Return the [X, Y] coordinate for the center point of the cell that contains the specified text.  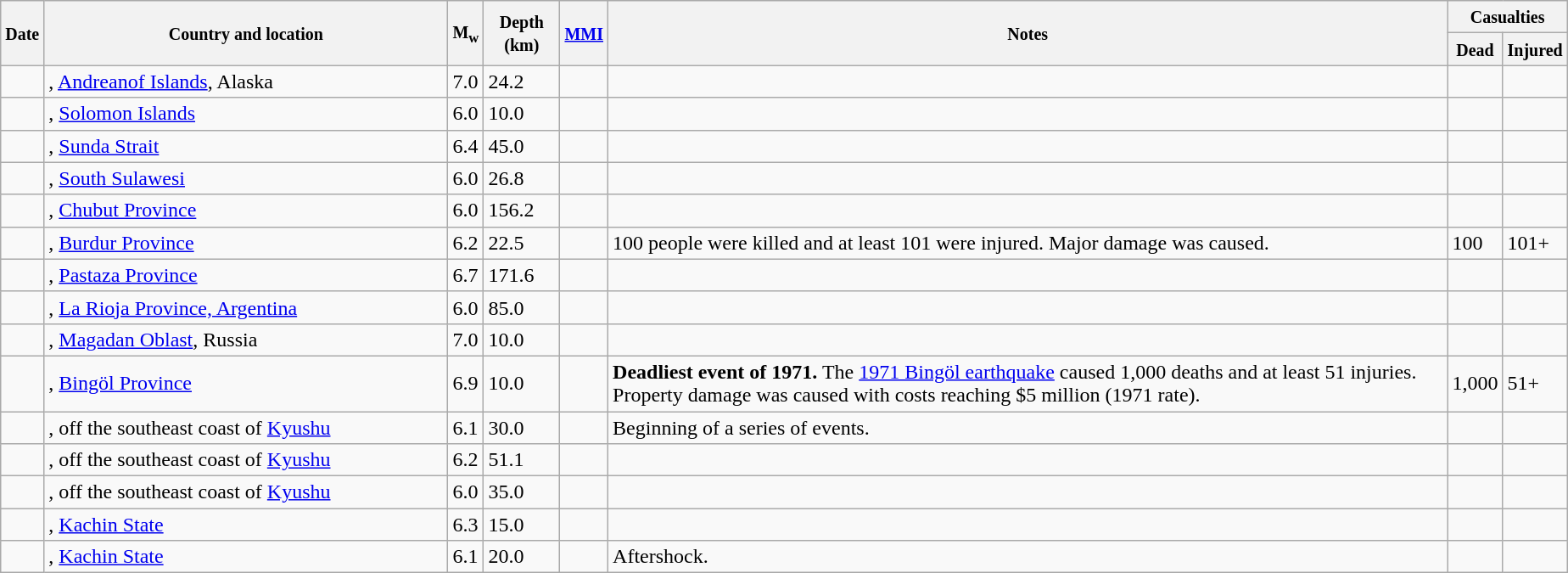
, Bingöl Province [246, 384]
6.4 [466, 146]
45.0 [522, 146]
Injured [1535, 49]
26.8 [522, 178]
15.0 [522, 525]
Casualties [1507, 17]
51.1 [522, 460]
6.9 [466, 384]
Mw [466, 33]
51+ [1535, 384]
6.3 [466, 525]
100 people were killed and at least 101 were injured. Major damage was caused. [1028, 243]
, South Sulawesi [246, 178]
, Burdur Province [246, 243]
35.0 [522, 492]
6.7 [466, 275]
Dead [1475, 49]
, Chubut Province [246, 211]
22.5 [522, 243]
, Pastaza Province [246, 275]
100 [1475, 243]
101+ [1535, 243]
Aftershock. [1028, 557]
171.6 [522, 275]
30.0 [522, 427]
156.2 [522, 211]
85.0 [522, 307]
20.0 [522, 557]
, La Rioja Province, Argentina [246, 307]
, Magadan Oblast, Russia [246, 340]
Beginning of a series of events. [1028, 427]
Notes [1028, 33]
Depth (km) [522, 33]
1,000 [1475, 384]
, Sunda Strait [246, 146]
MMI [584, 33]
Country and location [246, 33]
, Andreanof Islands, Alaska [246, 81]
Date [22, 33]
24.2 [522, 81]
, Solomon Islands [246, 114]
